Provide the [X, Y] coordinate of the cell's center where the given text is located.  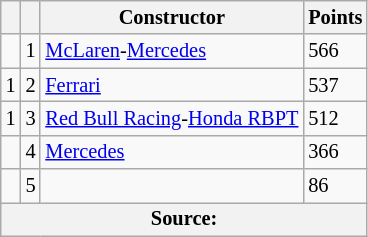
Red Bull Racing-Honda RBPT [172, 118]
366 [335, 152]
566 [335, 51]
Points [335, 17]
Mercedes [172, 152]
Ferrari [172, 85]
3 [31, 118]
86 [335, 186]
512 [335, 118]
5 [31, 186]
2 [31, 85]
McLaren-Mercedes [172, 51]
Constructor [172, 17]
4 [31, 152]
537 [335, 85]
Source: [184, 219]
